Search for the cell housing the specified text and yield its [X, Y] center coordinate. 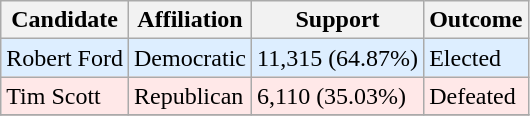
Affiliation [190, 20]
Support [337, 20]
Elected [476, 58]
Defeated [476, 96]
Candidate [65, 20]
Tim Scott [65, 96]
Outcome [476, 20]
Republican [190, 96]
11,315 (64.87%) [337, 58]
Robert Ford [65, 58]
Democratic [190, 58]
6,110 (35.03%) [337, 96]
